Identify which cell holds the provided text, then report its (X, Y) central coordinate. 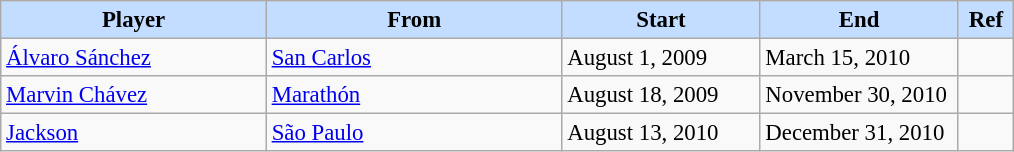
August 13, 2010 (661, 133)
Marathón (414, 95)
Player (134, 20)
End (859, 20)
San Carlos (414, 58)
August 1, 2009 (661, 58)
March 15, 2010 (859, 58)
August 18, 2009 (661, 95)
Marvin Chávez (134, 95)
Start (661, 20)
Álvaro Sánchez (134, 58)
São Paulo (414, 133)
Jackson (134, 133)
Ref (986, 20)
December 31, 2010 (859, 133)
November 30, 2010 (859, 95)
From (414, 20)
